Return (X, Y) of the center of cell containing provided text 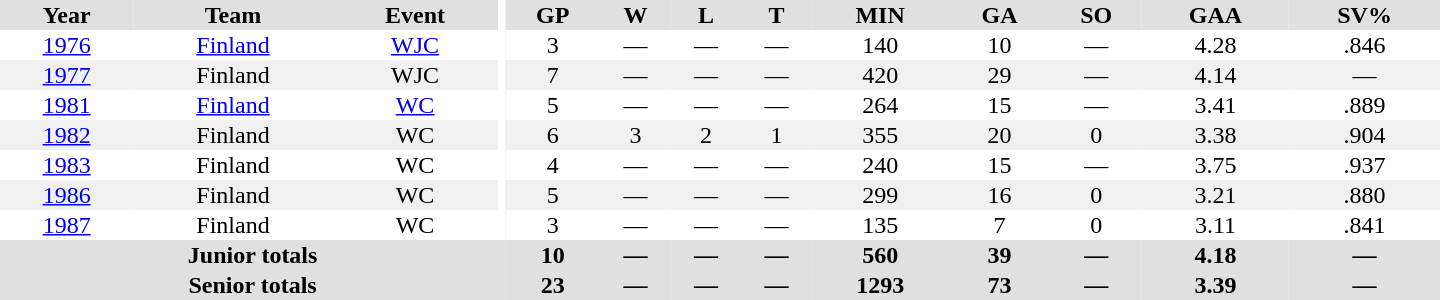
4 (552, 165)
MIN (880, 15)
3.38 (1216, 135)
16 (1000, 195)
264 (880, 105)
135 (880, 225)
T (776, 15)
GA (1000, 15)
240 (880, 165)
355 (880, 135)
2 (706, 135)
560 (880, 255)
140 (880, 45)
3.75 (1216, 165)
.880 (1364, 195)
1976 (66, 45)
1293 (880, 285)
L (706, 15)
.841 (1364, 225)
.937 (1364, 165)
20 (1000, 135)
3.39 (1216, 285)
3.21 (1216, 195)
4.14 (1216, 75)
.889 (1364, 105)
1 (776, 135)
1986 (66, 195)
4.28 (1216, 45)
420 (880, 75)
Team (232, 15)
1983 (66, 165)
Event (416, 15)
299 (880, 195)
GP (552, 15)
.846 (1364, 45)
3.41 (1216, 105)
3.11 (1216, 225)
1981 (66, 105)
39 (1000, 255)
SO (1096, 15)
1977 (66, 75)
4.18 (1216, 255)
Year (66, 15)
6 (552, 135)
Senior totals (252, 285)
.904 (1364, 135)
SV% (1364, 15)
29 (1000, 75)
23 (552, 285)
1982 (66, 135)
W (636, 15)
GAA (1216, 15)
73 (1000, 285)
Junior totals (252, 255)
1987 (66, 225)
